Capture the cell that displays the provided text and extract its (X, Y) central coordinate. 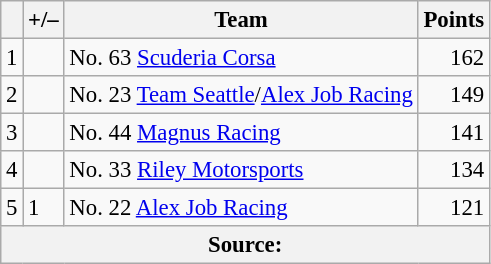
134 (454, 170)
No. 63 Scuderia Corsa (241, 58)
Points (454, 20)
141 (454, 133)
No. 44 Magnus Racing (241, 133)
No. 33 Riley Motorsports (241, 170)
3 (12, 133)
2 (12, 95)
No. 22 Alex Job Racing (241, 208)
Team (241, 20)
149 (454, 95)
121 (454, 208)
Source: (246, 245)
No. 23 Team Seattle/Alex Job Racing (241, 95)
5 (12, 208)
162 (454, 58)
4 (12, 170)
+/– (44, 20)
